Locate the cell with the specified text and output its [X, Y] center coordinate. 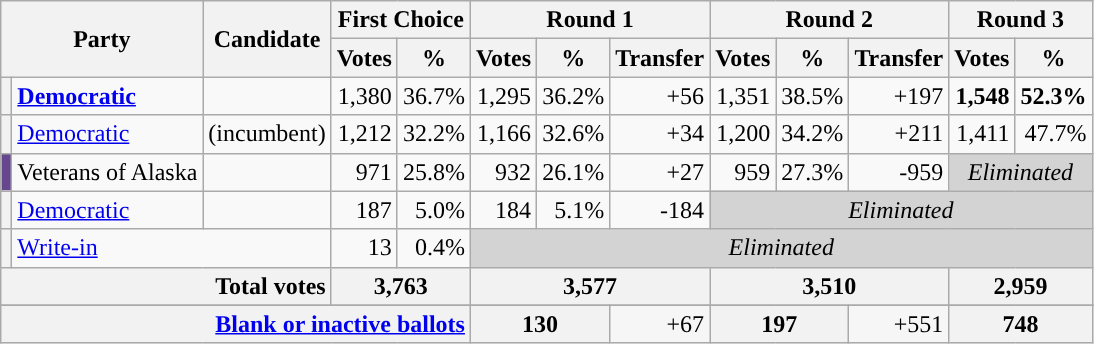
5.1% [574, 210]
Veterans of Alaska [108, 172]
+56 [660, 96]
0.4% [434, 248]
5.0% [434, 210]
2,959 [1020, 286]
1,212 [364, 134]
+34 [660, 134]
36.2% [574, 96]
1,411 [982, 134]
First Choice [400, 20]
197 [780, 324]
13 [364, 248]
Round 1 [590, 20]
Round 3 [1020, 20]
52.3% [1054, 96]
+211 [899, 134]
+67 [660, 324]
184 [503, 210]
Candidate [267, 39]
959 [743, 172]
187 [364, 210]
27.3% [812, 172]
+197 [899, 96]
-184 [660, 210]
971 [364, 172]
32.2% [434, 134]
130 [540, 324]
-959 [899, 172]
38.5% [812, 96]
+27 [660, 172]
26.1% [574, 172]
(incumbent) [267, 134]
Party [102, 39]
1,166 [503, 134]
3,763 [400, 286]
932 [503, 172]
1,380 [364, 96]
1,351 [743, 96]
25.8% [434, 172]
1,548 [982, 96]
1,295 [503, 96]
34.2% [812, 134]
Total votes [166, 286]
Round 2 [830, 20]
3,510 [830, 286]
3,577 [590, 286]
748 [1020, 324]
32.6% [574, 134]
Blank or inactive ballots [236, 324]
36.7% [434, 96]
Write-in [172, 248]
1,200 [743, 134]
47.7% [1054, 134]
+551 [899, 324]
